From the cell containing the given text, extract its center point as (x, y) coordinate. 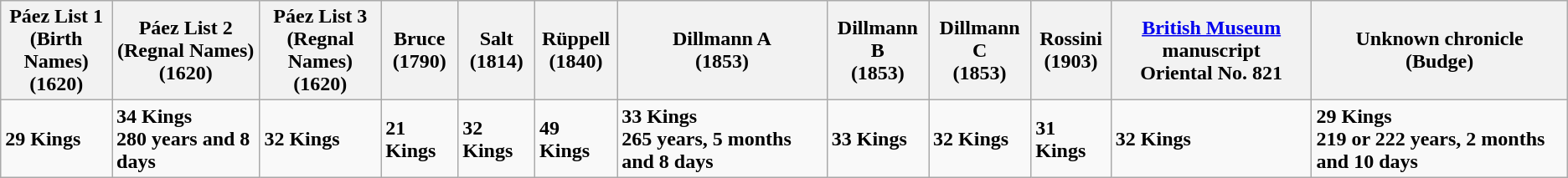
Dillmann B(1853) (878, 50)
British Museum manuscriptOriental No. 821 (1211, 50)
29 Kings219 or 222 years, 2 months and 10 days (1439, 139)
Rossini(1903) (1071, 50)
29 Kings (57, 139)
Páez List 2(Regnal Names)(1620) (186, 50)
33 Kings (878, 139)
31 Kings (1071, 139)
Dillmann C(1853) (980, 50)
Dillmann A(1853) (722, 50)
21 Kings (420, 139)
49 Kings (576, 139)
34 Kings280 years and 8 days (186, 139)
Unknown chronicle(Budge) (1439, 50)
Salt(1814) (497, 50)
Bruce(1790) (420, 50)
Páez List 3(Regnal Names)(1620) (320, 50)
Rüppell(1840) (576, 50)
33 Kings265 years, 5 months and 8 days (722, 139)
Páez List 1(Birth Names)(1620) (57, 50)
